Identify which cell holds the provided text, then report its [x, y] central coordinate. 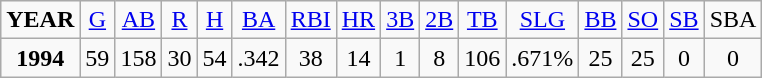
SB [684, 20]
SBA [733, 20]
59 [98, 58]
YEAR [40, 20]
SO [643, 20]
R [180, 20]
.342 [258, 58]
1 [400, 58]
TB [482, 20]
158 [138, 58]
H [214, 20]
BB [600, 20]
38 [310, 58]
.671% [542, 58]
8 [440, 58]
SLG [542, 20]
14 [358, 58]
3B [400, 20]
AB [138, 20]
RBI [310, 20]
106 [482, 58]
HR [358, 20]
1994 [40, 58]
2B [440, 20]
30 [180, 58]
G [98, 20]
54 [214, 58]
BA [258, 20]
